Locate the cell with the specified text and output its [x, y] center coordinate. 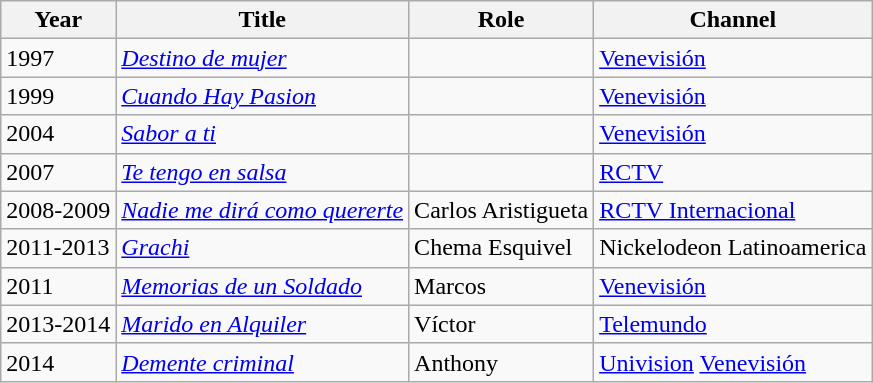
2014 [58, 362]
Nickelodeon Latinoamerica [733, 248]
Te tengo en salsa [262, 172]
Marido en Alquiler [262, 324]
1997 [58, 58]
Carlos Aristigueta [502, 210]
Univision Venevisión [733, 362]
Chema Esquivel [502, 248]
Destino de mujer [262, 58]
Title [262, 20]
2004 [58, 134]
Marcos [502, 286]
Memorias de un Soldado [262, 286]
Nadie me dirá como quererte [262, 210]
RCTV [733, 172]
2011 [58, 286]
Year [58, 20]
Anthony [502, 362]
2013-2014 [58, 324]
Cuando Hay Pasion [262, 96]
Role [502, 20]
Sabor a ti [262, 134]
2011-2013 [58, 248]
2007 [58, 172]
Grachi [262, 248]
Channel [733, 20]
1999 [58, 96]
2008-2009 [58, 210]
Demente criminal [262, 362]
RCTV Internacional [733, 210]
Víctor [502, 324]
Telemundo [733, 324]
